Extract the [x, y] coordinate from the center of the cell holding the provided text.  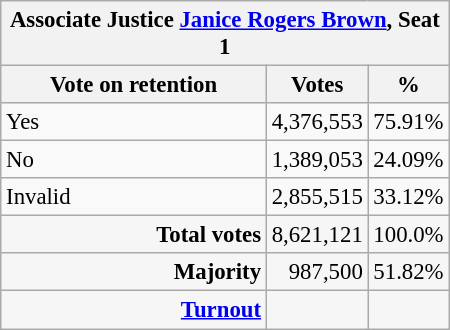
Vote on retention [134, 85]
4,376,553 [317, 122]
Turnout [134, 310]
2,855,515 [317, 197]
8,621,121 [317, 235]
Associate Justice Janice Rogers Brown, Seat 1 [225, 34]
Yes [134, 122]
No [134, 160]
987,500 [317, 273]
100.0% [408, 235]
Votes [317, 85]
75.91% [408, 122]
24.09% [408, 160]
Invalid [134, 197]
Total votes [134, 235]
Majority [134, 273]
33.12% [408, 197]
1,389,053 [317, 160]
51.82% [408, 273]
% [408, 85]
